Detect which cell encompasses the target text, then output its [x, y] center coordinate. 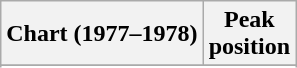
Chart (1977–1978) [102, 34]
Peakposition [249, 34]
